Search for the cell housing the specified text and yield its [X, Y] center coordinate. 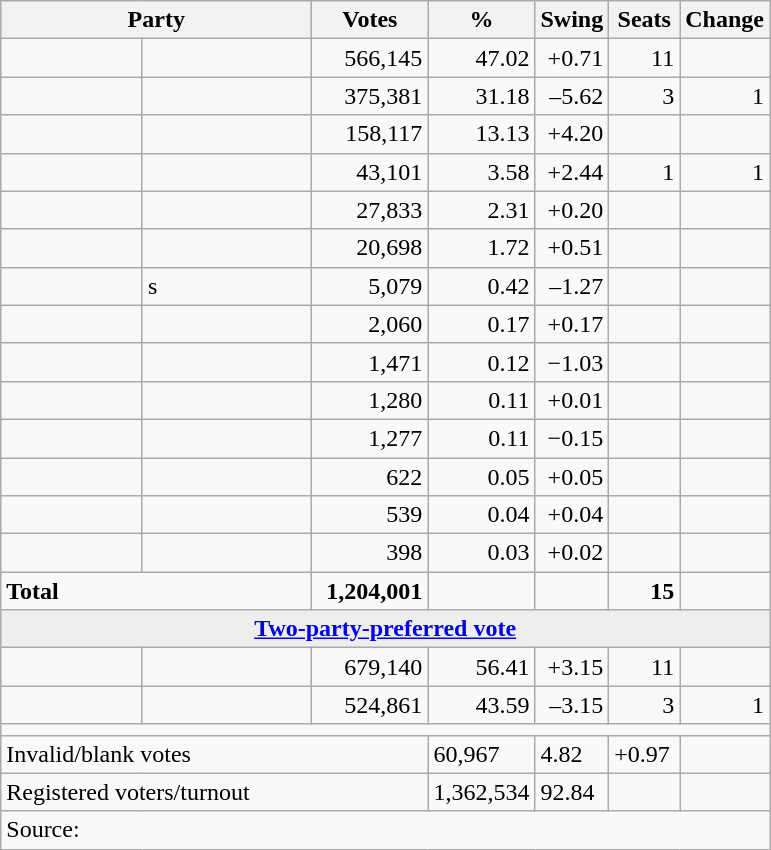
−0.15 [572, 438]
1,362,534 [482, 792]
47.02 [482, 58]
92.84 [572, 792]
+3.15 [572, 667]
56.41 [482, 667]
43.59 [482, 705]
539 [370, 515]
Party [156, 20]
–3.15 [572, 705]
375,381 [370, 96]
2.31 [482, 210]
Registered voters/turnout [214, 792]
% [482, 20]
20,698 [370, 248]
398 [370, 553]
0.12 [482, 362]
15 [644, 591]
Invalid/blank votes [214, 754]
0.05 [482, 477]
566,145 [370, 58]
+0.04 [572, 515]
622 [370, 477]
158,117 [370, 134]
Two-party-preferred vote [386, 629]
524,861 [370, 705]
5,079 [370, 286]
–5.62 [572, 96]
+0.97 [644, 754]
+0.20 [572, 210]
Total [156, 591]
4.82 [572, 754]
–1.27 [572, 286]
1,277 [370, 438]
1,280 [370, 400]
0.03 [482, 553]
60,967 [482, 754]
Swing [572, 20]
s [226, 286]
+0.51 [572, 248]
+4.20 [572, 134]
1.72 [482, 248]
679,140 [370, 667]
1,471 [370, 362]
0.17 [482, 324]
2,060 [370, 324]
3.58 [482, 172]
+2.44 [572, 172]
+0.71 [572, 58]
+0.02 [572, 553]
Source: [386, 830]
+0.17 [572, 324]
27,833 [370, 210]
31.18 [482, 96]
13.13 [482, 134]
43,101 [370, 172]
−1.03 [572, 362]
1,204,001 [370, 591]
0.04 [482, 515]
+0.05 [572, 477]
0.42 [482, 286]
+0.01 [572, 400]
Seats [644, 20]
Change [725, 20]
Votes [370, 20]
